From the cell containing the given text, extract its center point as [X, Y] coordinate. 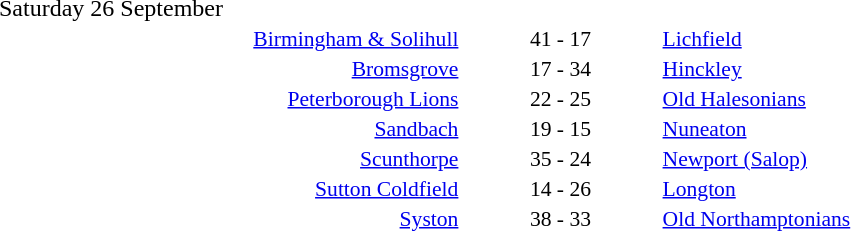
17 - 34 [560, 68]
19 - 15 [560, 128]
14 - 26 [560, 188]
41 - 17 [560, 38]
22 - 25 [560, 98]
35 - 24 [560, 158]
